Search for the cell housing the specified text and yield its (X, Y) center coordinate. 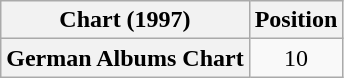
Chart (1997) (125, 20)
Position (296, 20)
German Albums Chart (125, 58)
10 (296, 58)
